Pinpoint the cell where the given text exists, returning its [X, Y] midpoint coordinate. 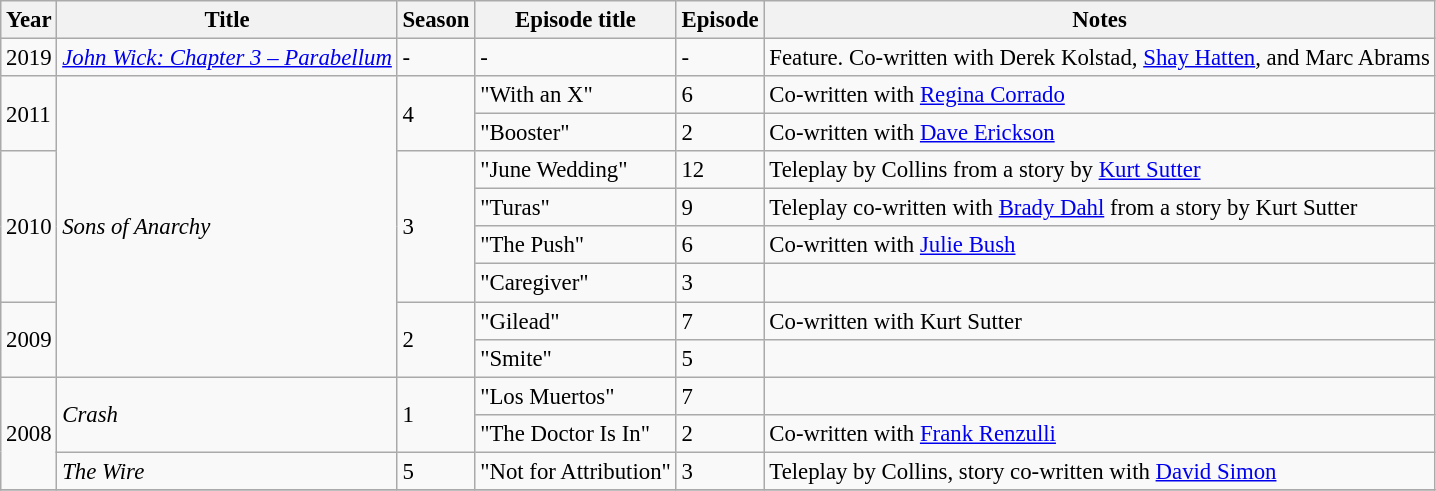
"Not for Attribution" [576, 471]
Notes [1100, 20]
Co-written with Julie Bush [1100, 245]
2019 [29, 58]
Feature. Co-written with Derek Kolstad, Shay Hatten, and Marc Abrams [1100, 58]
9 [720, 208]
Co-written with Frank Renzulli [1100, 433]
"Turas" [576, 208]
Title [227, 20]
Teleplay by Collins, story co-written with David Simon [1100, 471]
"Gilead" [576, 321]
"Smite" [576, 358]
The Wire [227, 471]
Teleplay co-written with Brady Dahl from a story by Kurt Sutter [1100, 208]
Co-written with Regina Corrado [1100, 95]
Co-written with Kurt Sutter [1100, 321]
"The Doctor Is In" [576, 433]
Year [29, 20]
2009 [29, 340]
Sons of Anarchy [227, 226]
2011 [29, 114]
Episode [720, 20]
2010 [29, 226]
Teleplay by Collins from a story by Kurt Sutter [1100, 170]
"Caregiver" [576, 283]
"June Wedding" [576, 170]
John Wick: Chapter 3 – Parabellum [227, 58]
4 [436, 114]
"The Push" [576, 245]
2008 [29, 434]
Co-written with Dave Erickson [1100, 133]
1 [436, 414]
Season [436, 20]
Episode title [576, 20]
"Booster" [576, 133]
"With an X" [576, 95]
"Los Muertos" [576, 396]
12 [720, 170]
Crash [227, 414]
